Identify which cell holds the provided text, then report its [X, Y] central coordinate. 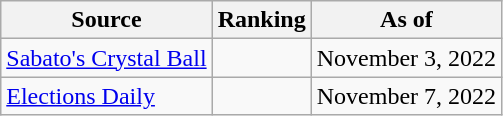
Elections Daily [106, 96]
As of [406, 20]
November 7, 2022 [406, 96]
Source [106, 20]
Ranking [262, 20]
November 3, 2022 [406, 58]
Sabato's Crystal Ball [106, 58]
